From the cell containing the given text, extract its center point as (X, Y) coordinate. 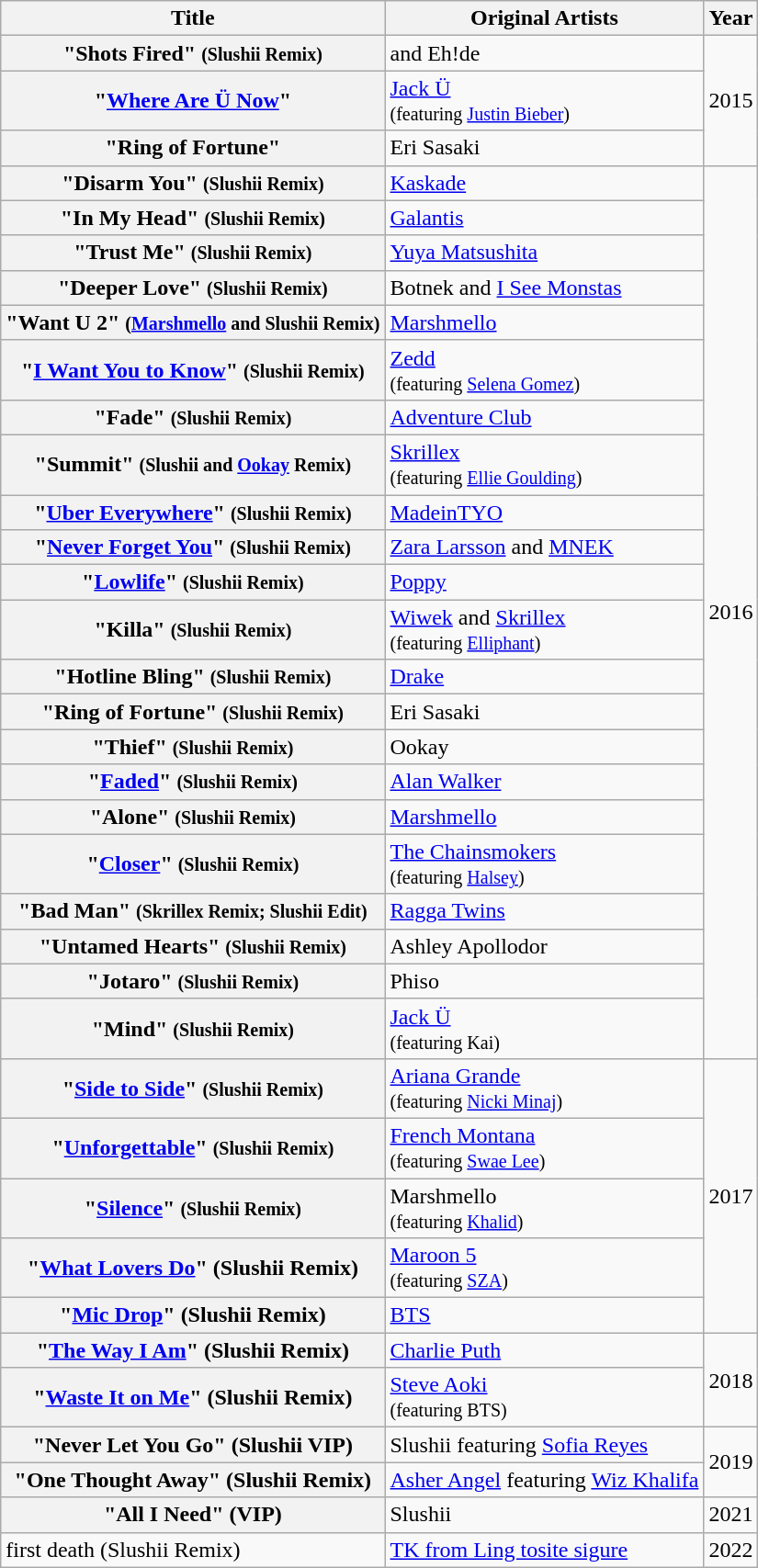
Skrillex(featuring Ellie Goulding) (544, 465)
"Waste It on Me" (Slushii Remix) (193, 1398)
"All I Need" (VIP) (193, 1515)
Slushii (544, 1515)
MadeinTYO (544, 512)
Botnek and I See Monstas (544, 288)
Asher Angel featuring Wiz Khalifa (544, 1480)
"In My Head" (Slushii Remix) (193, 218)
"Mic Drop" (Slushii Remix) (193, 1315)
Steve Aoki (featuring BTS) (544, 1398)
Zara Larsson and MNEK (544, 547)
Ariana Grande(featuring Nicki Minaj) (544, 1088)
"What Lovers Do" (Slushii Remix) (193, 1268)
"Silence" (Slushii Remix) (193, 1207)
"Deeper Love" (Slushii Remix) (193, 288)
"Unforgettable" (Slushii Remix) (193, 1148)
2016 (731, 612)
"Lowlife" (Slushii Remix) (193, 582)
Slushii featuring Sofia Reyes (544, 1445)
Ragga Twins (544, 911)
"Uber Everywhere" (Slushii Remix) (193, 512)
"Never Let You Go" (Slushii VIP) (193, 1445)
2017 (731, 1195)
Ashley Apollodor (544, 946)
"I Want You to Know" (Slushii Remix) (193, 369)
"Where Are Ü Now" (193, 101)
"Untamed Hearts" (Slushii Remix) (193, 946)
Yuya Matsushita (544, 253)
Kaskade (544, 183)
Year (731, 18)
Jack Ü(featuring Justin Bieber) (544, 101)
"Mind" (Slushii Remix) (193, 1029)
"Fade" (Slushii Remix) (193, 417)
Marshmello(featuring Khalid) (544, 1207)
"Want U 2" (Marshmello and Slushii Remix) (193, 322)
French Montana(featuring Swae Lee) (544, 1148)
"Ring of Fortune" (Slushii Remix) (193, 712)
"Bad Man" (Skrillex Remix; Slushii Edit) (193, 911)
Title (193, 18)
2015 (731, 101)
Charlie Puth (544, 1350)
"The Way I Am" (Slushii Remix) (193, 1350)
"Jotaro" (Slushii Remix) (193, 981)
"Summit" (Slushii and Ookay Remix) (193, 465)
Jack Ü(featuring Kai) (544, 1029)
Drake (544, 677)
"Faded" (Slushii Remix) (193, 782)
Wiwek and Skrillex(featuring Elliphant) (544, 630)
"Alone" (Slushii Remix) (193, 817)
"Side to Side" (Slushii Remix) (193, 1088)
"Closer" (Slushii Remix) (193, 863)
Phiso (544, 981)
2021 (731, 1515)
and Eh!de (544, 53)
Zedd(featuring Selena Gomez) (544, 369)
The Chainsmokers(featuring Halsey) (544, 863)
"Killa" (Slushii Remix) (193, 630)
2019 (731, 1462)
2022 (731, 1550)
"Disarm You" (Slushii Remix) (193, 183)
Adventure Club (544, 417)
Ookay (544, 747)
"Thief" (Slushii Remix) (193, 747)
Galantis (544, 218)
"Shots Fired" (Slushii Remix) (193, 53)
Maroon 5 (featuring SZA) (544, 1268)
Alan Walker (544, 782)
"Hotline Bling" (Slushii Remix) (193, 677)
"Trust Me" (Slushii Remix) (193, 253)
first death (Slushii Remix) (193, 1550)
"Ring of Fortune" (193, 148)
"One Thought Away" (Slushii Remix) (193, 1480)
"Never Forget You" (Slushii Remix) (193, 547)
Original Artists (544, 18)
BTS (544, 1315)
2018 (731, 1380)
TK from Ling tosite sigure (544, 1550)
Poppy (544, 582)
